Provide the (x, y) coordinate of the cell's center where the given text is located.  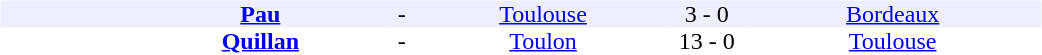
13 - 0 (707, 42)
Bordeaux (893, 14)
3 - 0 (707, 14)
Toulon (542, 42)
Quillan (260, 42)
Pau (260, 14)
